Pinpoint the cell where the given text exists, returning its [X, Y] midpoint coordinate. 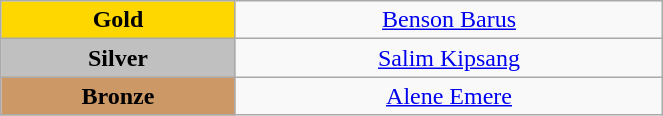
Salim Kipsang [449, 58]
Benson Barus [449, 20]
Alene Emere [449, 96]
Silver [118, 58]
Gold [118, 20]
Bronze [118, 96]
